From the cell containing the given text, extract its center point as [x, y] coordinate. 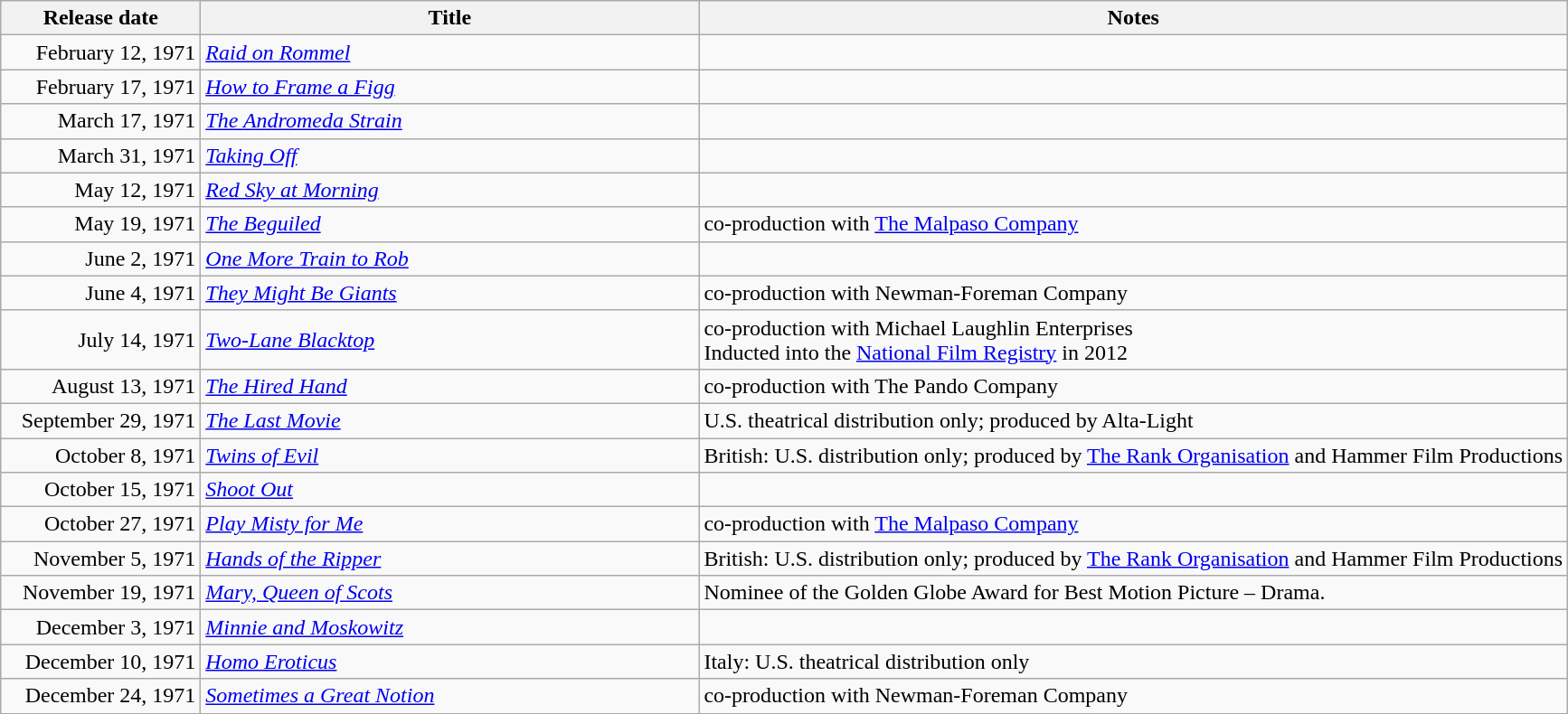
The Andromeda Strain [450, 121]
They Might Be Giants [450, 293]
The Last Movie [450, 420]
Play Misty for Me [450, 524]
Twins of Evil [450, 455]
Taking Off [450, 155]
Nominee of the Golden Globe Award for Best Motion Picture – Drama. [1134, 593]
September 29, 1971 [101, 420]
November 5, 1971 [101, 559]
U.S. theatrical distribution only; produced by Alta-Light [1134, 420]
Notes [1134, 18]
July 14, 1971 [101, 340]
October 27, 1971 [101, 524]
November 19, 1971 [101, 593]
The Hired Hand [450, 386]
December 3, 1971 [101, 627]
March 31, 1971 [101, 155]
October 15, 1971 [101, 490]
June 2, 1971 [101, 258]
May 19, 1971 [101, 224]
June 4, 1971 [101, 293]
Homo Eroticus [450, 662]
One More Train to Rob [450, 258]
Shoot Out [450, 490]
May 12, 1971 [101, 190]
Two-Lane Blacktop [450, 340]
December 10, 1971 [101, 662]
co-production with Michael Laughlin EnterprisesInducted into the National Film Registry in 2012 [1134, 340]
Minnie and Moskowitz [450, 627]
The Beguiled [450, 224]
Red Sky at Morning [450, 190]
Raid on Rommel [450, 52]
How to Frame a Figg [450, 87]
co-production with The Pando Company [1134, 386]
Mary, Queen of Scots [450, 593]
December 24, 1971 [101, 696]
October 8, 1971 [101, 455]
Italy: U.S. theatrical distribution only [1134, 662]
Release date [101, 18]
Sometimes a Great Notion [450, 696]
August 13, 1971 [101, 386]
Hands of the Ripper [450, 559]
March 17, 1971 [101, 121]
February 17, 1971 [101, 87]
Title [450, 18]
February 12, 1971 [101, 52]
